Return the (x, y) coordinate for the center point of the cell that contains the specified text.  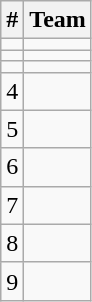
6 (12, 167)
5 (12, 129)
# (12, 20)
9 (12, 281)
Team (58, 20)
8 (12, 243)
7 (12, 205)
4 (12, 91)
